Capture the cell that displays the provided text and extract its [X, Y] central coordinate. 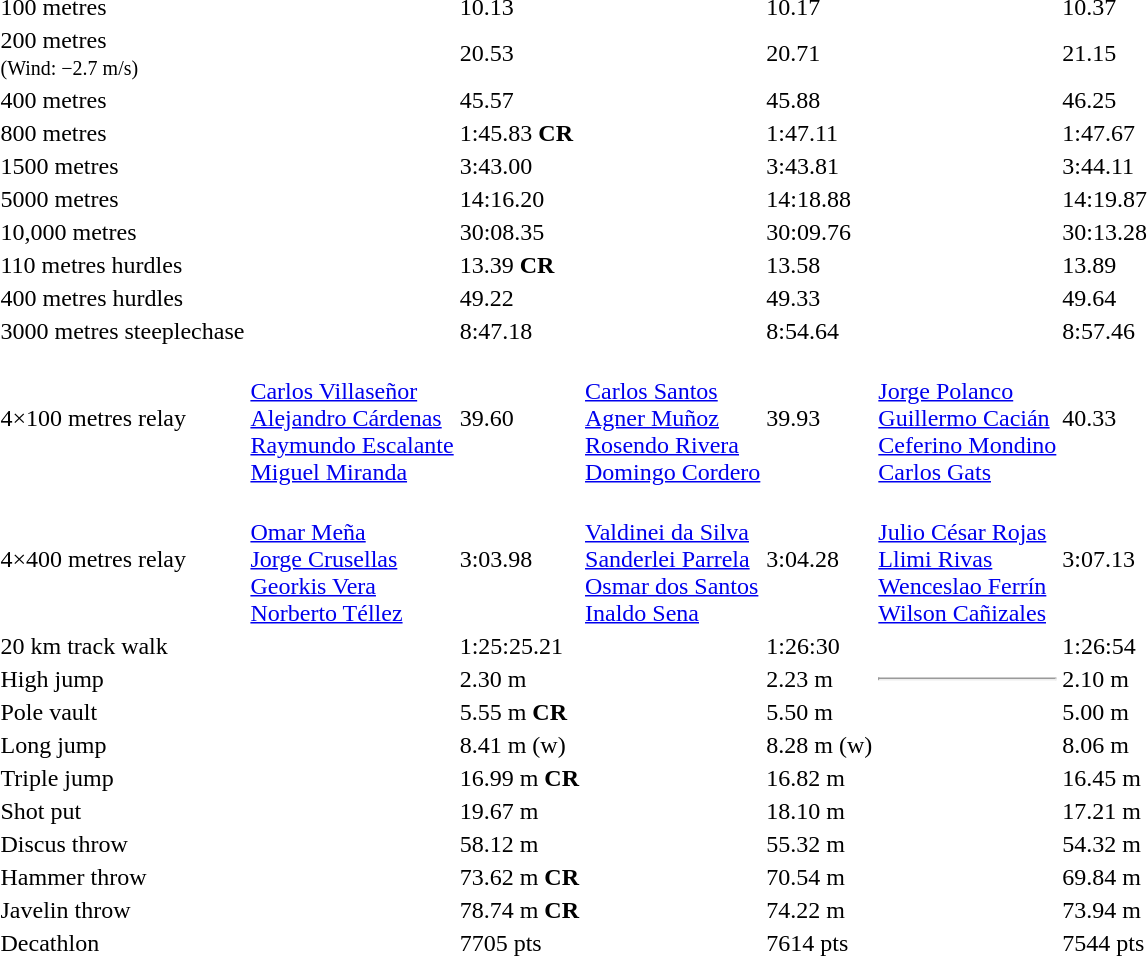
14:16.20 [519, 199]
3:03.98 [519, 559]
30:08.35 [519, 232]
Omar MeñaJorge CrusellasGeorkis VeraNorberto Téllez [352, 559]
39.60 [519, 418]
49.33 [820, 298]
8:47.18 [519, 331]
Julio César RojasLlimi RivasWenceslao FerrínWilson Cañizales [968, 559]
30:09.76 [820, 232]
74.22 m [820, 910]
49.22 [519, 298]
8:54.64 [820, 331]
73.62 m CR [519, 877]
70.54 m [820, 877]
3:43.81 [820, 166]
2.23 m [820, 679]
Jorge PolancoGuillermo CaciánCeferino MondinoCarlos Gats [968, 418]
Valdinei da SilvaSanderlei ParrelaOsmar dos SantosInaldo Sena [673, 559]
20.71 [820, 54]
Carlos SantosAgner MuñozRosendo RiveraDomingo Cordero [673, 418]
16.99 m CR [519, 778]
39.93 [820, 418]
1:45.83 CR [519, 133]
58.12 m [519, 844]
19.67 m [519, 811]
78.74 m CR [519, 910]
1:25:25.21 [519, 646]
18.10 m [820, 811]
3:43.00 [519, 166]
13.58 [820, 265]
1:47.11 [820, 133]
5.50 m [820, 712]
Carlos VillaseñorAlejandro CárdenasRaymundo EscalanteMiguel Miranda [352, 418]
3:04.28 [820, 559]
2.30 m [519, 679]
45.88 [820, 100]
1:26:30 [820, 646]
14:18.88 [820, 199]
8.28 m (w) [820, 745]
13.39 CR [519, 265]
55.32 m [820, 844]
16.82 m [820, 778]
8.41 m (w) [519, 745]
5.55 m CR [519, 712]
20.53 [519, 54]
45.57 [519, 100]
